Detect which cell encompasses the target text, then output its [x, y] center coordinate. 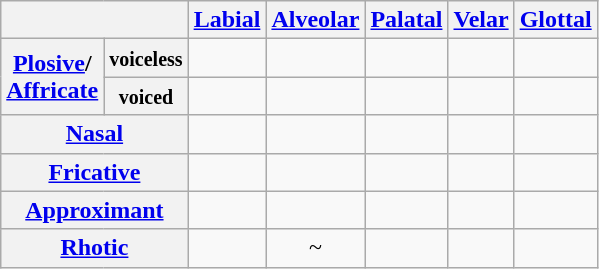
~ [316, 248]
voiceless [146, 58]
Fricative [94, 172]
Plosive/Affricate [52, 77]
Rhotic [94, 248]
Palatal [406, 20]
Alveolar [316, 20]
voiced [146, 96]
Labial [227, 20]
Approximant [94, 210]
Velar [481, 20]
Nasal [94, 134]
Glottal [556, 20]
